Identify which cell holds the provided text, then report its [x, y] central coordinate. 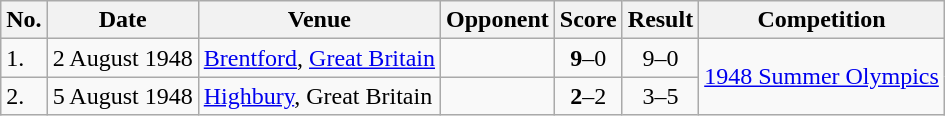
Highbury, Great Britain [319, 96]
5 August 1948 [122, 96]
1. [24, 58]
Date [122, 20]
2 August 1948 [122, 58]
Competition [822, 20]
Result [660, 20]
2–2 [588, 96]
3–5 [660, 96]
1948 Summer Olympics [822, 77]
2. [24, 96]
No. [24, 20]
Score [588, 20]
Brentford, Great Britain [319, 58]
Opponent [498, 20]
Venue [319, 20]
